Capture the cell that displays the provided text and extract its [X, Y] central coordinate. 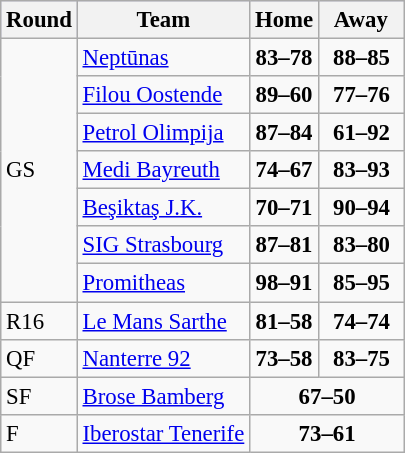
Beşiktaş J.K. [163, 208]
Away [361, 20]
87–84 [284, 133]
89–60 [284, 95]
Brose Bamberg [163, 396]
83–80 [361, 245]
67–50 [328, 396]
61–92 [361, 133]
Promitheas [163, 283]
73–61 [328, 433]
Home [284, 20]
Nanterre 92 [163, 358]
GS [39, 170]
73–58 [284, 358]
74–74 [361, 321]
88–85 [361, 58]
Iberostar Tenerife [163, 433]
Team [163, 20]
90–94 [361, 208]
98–91 [284, 283]
Filou Oostende [163, 95]
85–95 [361, 283]
77–76 [361, 95]
SF [39, 396]
83–93 [361, 170]
Petrol Olimpija [163, 133]
70–71 [284, 208]
Medi Bayreuth [163, 170]
R16 [39, 321]
74–67 [284, 170]
87–81 [284, 245]
F [39, 433]
QF [39, 358]
Le Mans Sarthe [163, 321]
Round [39, 20]
81–58 [284, 321]
Neptūnas [163, 58]
SIG Strasbourg [163, 245]
83–78 [284, 58]
83–75 [361, 358]
